Determine the [X, Y] coordinate at the center of the cell enclosing the given text.  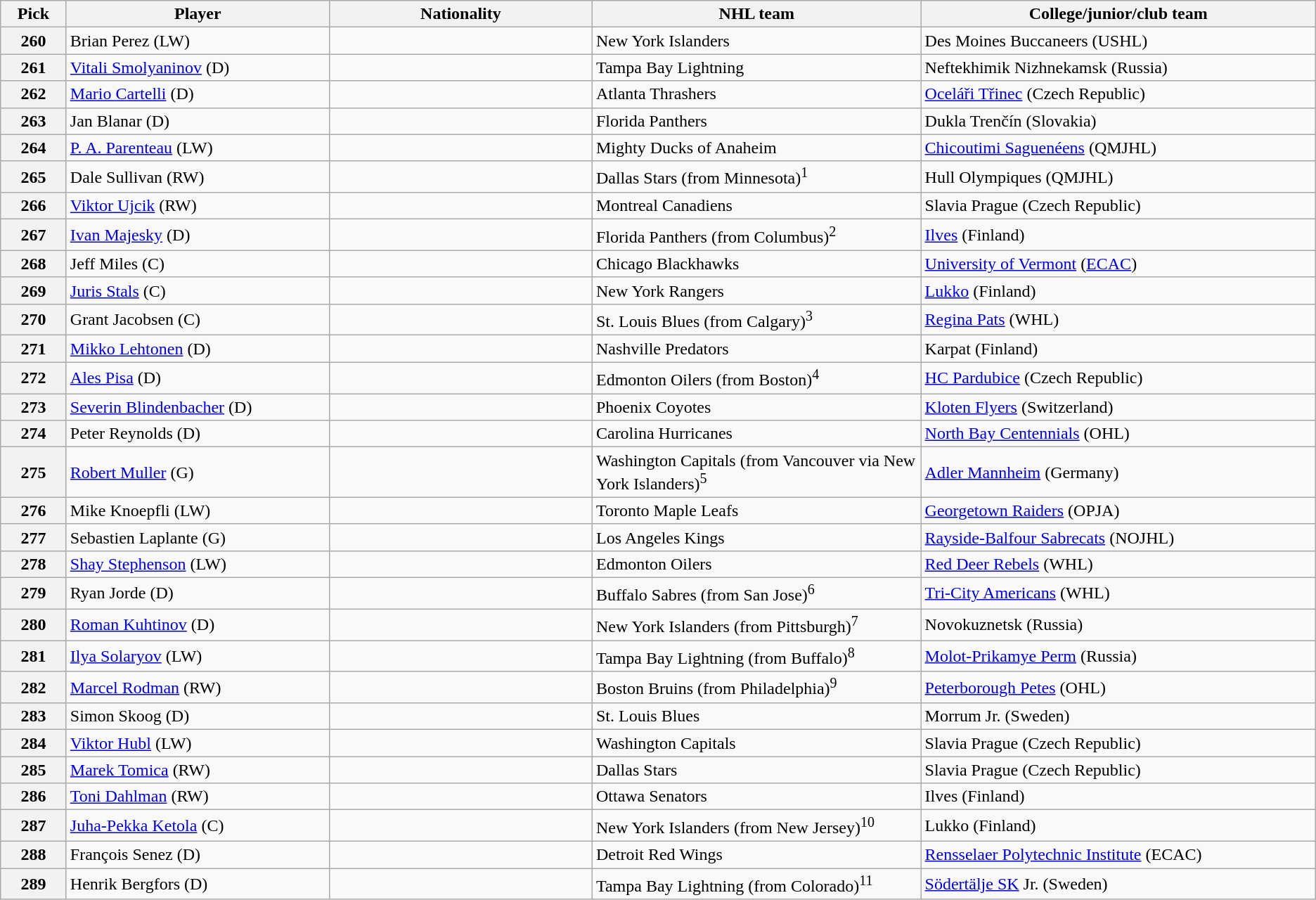
Dukla Trenčín (Slovakia) [1118, 121]
Des Moines Buccaneers (USHL) [1118, 41]
280 [34, 624]
273 [34, 407]
Chicago Blackhawks [756, 264]
Red Deer Rebels (WHL) [1118, 564]
Juris Stals (C) [198, 290]
St. Louis Blues [756, 716]
Atlanta Thrashers [756, 94]
Montreal Canadiens [756, 206]
New York Islanders (from New Jersey)10 [756, 825]
Brian Perez (LW) [198, 41]
Viktor Ujcik (RW) [198, 206]
Jan Blanar (D) [198, 121]
263 [34, 121]
283 [34, 716]
Jeff Miles (C) [198, 264]
Boston Bruins (from Philadelphia)9 [756, 688]
279 [34, 593]
Toronto Maple Leafs [756, 510]
Viktor Hubl (LW) [198, 743]
Mikko Lehtonen (D) [198, 349]
Sebastien Laplante (G) [198, 537]
NHL team [756, 14]
262 [34, 94]
275 [34, 472]
281 [34, 657]
268 [34, 264]
272 [34, 378]
Detroit Red Wings [756, 854]
Mike Knoepfli (LW) [198, 510]
Pick [34, 14]
François Senez (D) [198, 854]
Marcel Rodman (RW) [198, 688]
Severin Blindenbacher (D) [198, 407]
277 [34, 537]
Henrik Bergfors (D) [198, 885]
Ottawa Senators [756, 797]
Ales Pisa (D) [198, 378]
286 [34, 797]
Kloten Flyers (Switzerland) [1118, 407]
Tampa Bay Lightning (from Colorado)11 [756, 885]
Nashville Predators [756, 349]
New York Islanders (from Pittsburgh)7 [756, 624]
Edmonton Oilers [756, 564]
Ivan Majesky (D) [198, 235]
266 [34, 206]
Vitali Smolyaninov (D) [198, 67]
Chicoutimi Saguenéens (QMJHL) [1118, 148]
Marek Tomica (RW) [198, 770]
287 [34, 825]
HC Pardubice (Czech Republic) [1118, 378]
278 [34, 564]
267 [34, 235]
Los Angeles Kings [756, 537]
270 [34, 319]
289 [34, 885]
Buffalo Sabres (from San Jose)6 [756, 593]
Rensselaer Polytechnic Institute (ECAC) [1118, 854]
Dale Sullivan (RW) [198, 177]
Toni Dahlman (RW) [198, 797]
Adler Mannheim (Germany) [1118, 472]
Molot-Prikamye Perm (Russia) [1118, 657]
271 [34, 349]
Regina Pats (WHL) [1118, 319]
North Bay Centennials (OHL) [1118, 434]
Mighty Ducks of Anaheim [756, 148]
Hull Olympiques (QMJHL) [1118, 177]
Novokuznetsk (Russia) [1118, 624]
Mario Cartelli (D) [198, 94]
282 [34, 688]
Juha-Pekka Ketola (C) [198, 825]
Grant Jacobsen (C) [198, 319]
Washington Capitals [756, 743]
Shay Stephenson (LW) [198, 564]
Peterborough Petes (OHL) [1118, 688]
Phoenix Coyotes [756, 407]
269 [34, 290]
College/junior/club team [1118, 14]
264 [34, 148]
Roman Kuhtinov (D) [198, 624]
261 [34, 67]
Florida Panthers (from Columbus)2 [756, 235]
Oceláři Třinec (Czech Republic) [1118, 94]
New York Islanders [756, 41]
St. Louis Blues (from Calgary)3 [756, 319]
276 [34, 510]
New York Rangers [756, 290]
Player [198, 14]
Neftekhimik Nizhnekamsk (Russia) [1118, 67]
University of Vermont (ECAC) [1118, 264]
288 [34, 854]
Ryan Jorde (D) [198, 593]
Karpat (Finland) [1118, 349]
Tampa Bay Lightning [756, 67]
Rayside-Balfour Sabrecats (NOJHL) [1118, 537]
Carolina Hurricanes [756, 434]
260 [34, 41]
Washington Capitals (from Vancouver via New York Islanders)5 [756, 472]
274 [34, 434]
Robert Muller (G) [198, 472]
Peter Reynolds (D) [198, 434]
Tampa Bay Lightning (from Buffalo)8 [756, 657]
265 [34, 177]
285 [34, 770]
Nationality [460, 14]
Dallas Stars (from Minnesota)1 [756, 177]
Södertälje SK Jr. (Sweden) [1118, 885]
Simon Skoog (D) [198, 716]
Ilya Solaryov (LW) [198, 657]
Georgetown Raiders (OPJA) [1118, 510]
Dallas Stars [756, 770]
P. A. Parenteau (LW) [198, 148]
Florida Panthers [756, 121]
Edmonton Oilers (from Boston)4 [756, 378]
284 [34, 743]
Morrum Jr. (Sweden) [1118, 716]
Tri-City Americans (WHL) [1118, 593]
